From the cell containing the given text, extract its center point as (X, Y) coordinate. 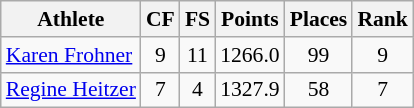
Regine Heitzer (71, 90)
11 (198, 55)
Karen Frohner (71, 55)
Points (250, 19)
1327.9 (250, 90)
58 (319, 90)
Athlete (71, 19)
99 (319, 55)
1266.0 (250, 55)
4 (198, 90)
CF (160, 19)
Rank (382, 19)
FS (198, 19)
Places (319, 19)
